Locate the cell with the specified text and output its (x, y) center coordinate. 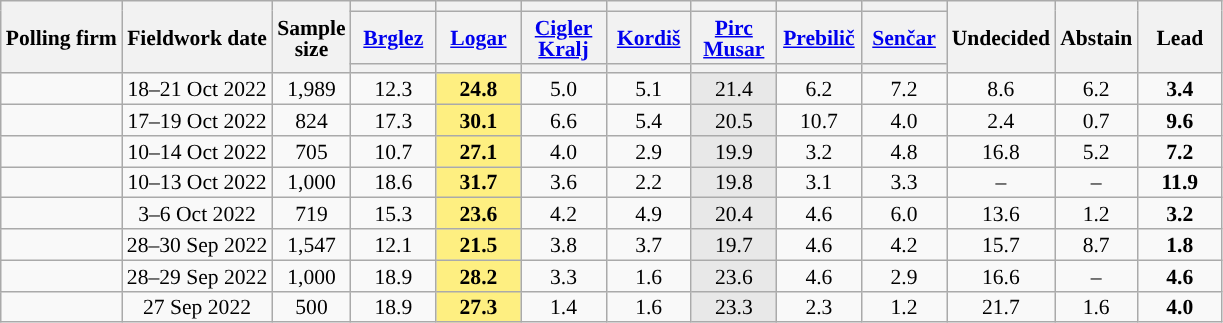
18.6 (394, 182)
824 (311, 120)
11.9 (1180, 182)
0.7 (1096, 120)
3.7 (648, 244)
3.4 (1180, 90)
4.8 (904, 152)
5.4 (648, 120)
2.3 (818, 306)
Pirc Musar (734, 37)
1.8 (1180, 244)
10–13 Oct 2022 (197, 182)
17.3 (394, 120)
5.2 (1096, 152)
28.2 (478, 276)
3.1 (818, 182)
Cigler Kralj (564, 37)
18–21 Oct 2022 (197, 90)
23.3 (734, 306)
30.1 (478, 120)
15.3 (394, 214)
2.4 (1001, 120)
705 (311, 152)
21.7 (1001, 306)
24.8 (478, 90)
719 (311, 214)
500 (311, 306)
16.6 (1001, 276)
31.7 (478, 182)
Brglez (394, 37)
5.1 (648, 90)
28–30 Sep 2022 (197, 244)
20.5 (734, 120)
12.3 (394, 90)
27.3 (478, 306)
Abstain (1096, 37)
1.4 (564, 306)
27 Sep 2022 (197, 306)
9.6 (1180, 120)
Kordiš (648, 37)
Prebilič (818, 37)
5.0 (564, 90)
16.8 (1001, 152)
3.8 (564, 244)
Undecided (1001, 37)
15.7 (1001, 244)
1,989 (311, 90)
3–6 Oct 2022 (197, 214)
Logar (478, 37)
6.6 (564, 120)
12.1 (394, 244)
3.6 (564, 182)
1,547 (311, 244)
Fieldwork date (197, 37)
21.5 (478, 244)
Lead (1180, 37)
28–29 Sep 2022 (197, 276)
Samplesize (311, 37)
19.7 (734, 244)
13.6 (1001, 214)
8.7 (1096, 244)
4.9 (648, 214)
19.8 (734, 182)
Senčar (904, 37)
6.0 (904, 214)
10–14 Oct 2022 (197, 152)
8.6 (1001, 90)
27.1 (478, 152)
20.4 (734, 214)
21.4 (734, 90)
19.9 (734, 152)
17–19 Oct 2022 (197, 120)
2.2 (648, 182)
Polling firm (62, 37)
